Detect which cell encompasses the target text, then output its (X, Y) center coordinate. 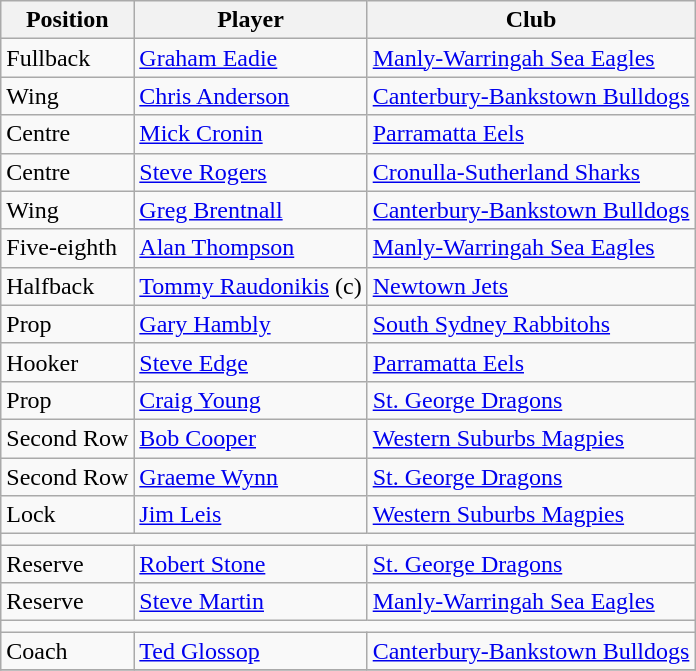
Bob Cooper (250, 438)
Tommy Raudonikis (c) (250, 286)
Craig Young (250, 400)
Gary Hambly (250, 324)
Mick Cronin (250, 134)
Cronulla-Sutherland Sharks (531, 172)
Steve Martin (250, 602)
Graham Eadie (250, 58)
Newtown Jets (531, 286)
Jim Leis (250, 515)
Coach (68, 651)
Player (250, 20)
Alan Thompson (250, 248)
Halfback (68, 286)
Steve Edge (250, 362)
Chris Anderson (250, 96)
Graeme Wynn (250, 477)
Fullback (68, 58)
Position (68, 20)
Steve Rogers (250, 172)
Robert Stone (250, 564)
South Sydney Rabbitohs (531, 324)
Hooker (68, 362)
Lock (68, 515)
Club (531, 20)
Five-eighth (68, 248)
Ted Glossop (250, 651)
Greg Brentnall (250, 210)
